Find where the given text appears and provide that cell's center as (x, y) coordinate. 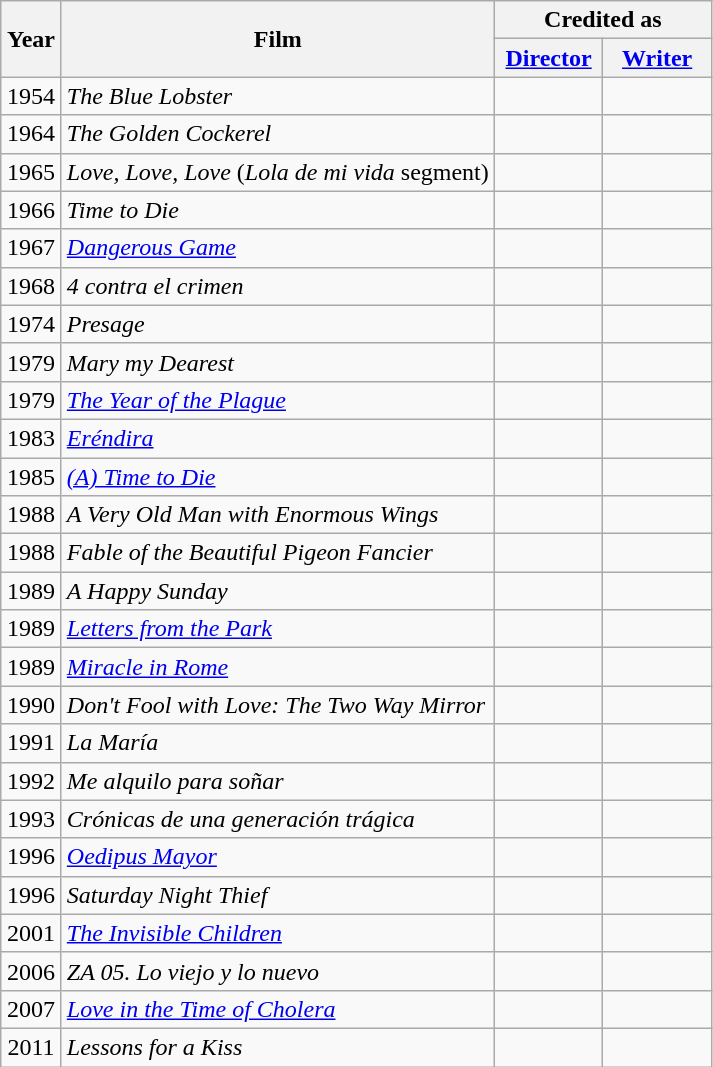
1968 (32, 286)
The Golden Cockerel (278, 134)
Don't Fool with Love: The Two Way Mirror (278, 705)
2007 (32, 1009)
Writer (658, 58)
1965 (32, 172)
4 contra el crimen (278, 286)
2006 (32, 971)
Time to Die (278, 210)
1983 (32, 438)
Presage (278, 324)
Fable of the Beautiful Pigeon Fancier (278, 553)
Crónicas de una generación trágica (278, 819)
Oedipus Mayor (278, 857)
The Year of the Plague (278, 400)
Year (32, 39)
Saturday Night Thief (278, 895)
1966 (32, 210)
Dangerous Game (278, 248)
2001 (32, 933)
Me alquilo para soñar (278, 781)
1990 (32, 705)
Miracle in Rome (278, 667)
ZA 05. Lo viejo y lo nuevo (278, 971)
1991 (32, 743)
1974 (32, 324)
Lessons for a Kiss (278, 1047)
A Happy Sunday (278, 591)
1985 (32, 477)
1992 (32, 781)
Mary my Dearest (278, 362)
1954 (32, 96)
(A) Time to Die (278, 477)
1993 (32, 819)
The Invisible Children (278, 933)
La María (278, 743)
A Very Old Man with Enormous Wings (278, 515)
1964 (32, 134)
Letters from the Park (278, 629)
1967 (32, 248)
2011 (32, 1047)
The Blue Lobster (278, 96)
Film (278, 39)
Director (548, 58)
Credited as (602, 20)
Eréndira (278, 438)
Love in the Time of Cholera (278, 1009)
Love, Love, Love (Lola de mi vida segment) (278, 172)
